Identify which cell holds the provided text, then report its (x, y) central coordinate. 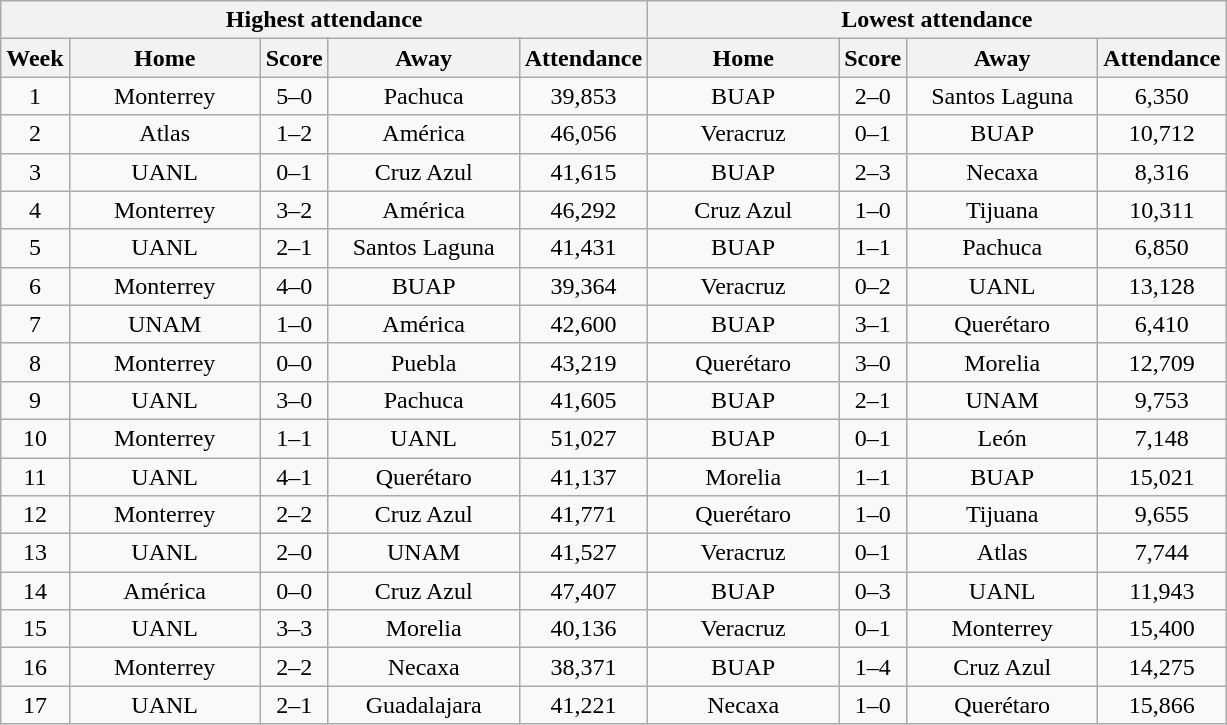
Puebla (424, 362)
43,219 (583, 362)
2–3 (873, 172)
3–1 (873, 324)
León (1002, 438)
6,410 (1162, 324)
9,655 (1162, 515)
4 (35, 210)
4–1 (294, 477)
0–3 (873, 591)
11,943 (1162, 591)
12,709 (1162, 362)
46,292 (583, 210)
Lowest attendance (937, 20)
5–0 (294, 96)
41,615 (583, 172)
8 (35, 362)
17 (35, 705)
Highest attendance (324, 20)
3 (35, 172)
41,137 (583, 477)
7,744 (1162, 553)
41,605 (583, 400)
10,311 (1162, 210)
39,853 (583, 96)
15,400 (1162, 629)
6,850 (1162, 248)
7,148 (1162, 438)
0–2 (873, 286)
41,771 (583, 515)
41,527 (583, 553)
41,221 (583, 705)
51,027 (583, 438)
3–3 (294, 629)
46,056 (583, 134)
13 (35, 553)
12 (35, 515)
1 (35, 96)
Week (35, 58)
14 (35, 591)
14,275 (1162, 667)
10 (35, 438)
15,866 (1162, 705)
1–4 (873, 667)
9 (35, 400)
9,753 (1162, 400)
7 (35, 324)
38,371 (583, 667)
15 (35, 629)
3–2 (294, 210)
11 (35, 477)
16 (35, 667)
6 (35, 286)
47,407 (583, 591)
1–2 (294, 134)
42,600 (583, 324)
4–0 (294, 286)
10,712 (1162, 134)
13,128 (1162, 286)
6,350 (1162, 96)
2 (35, 134)
5 (35, 248)
Guadalajara (424, 705)
15,021 (1162, 477)
40,136 (583, 629)
39,364 (583, 286)
8,316 (1162, 172)
41,431 (583, 248)
